Identify which cell holds the provided text, then report its (X, Y) central coordinate. 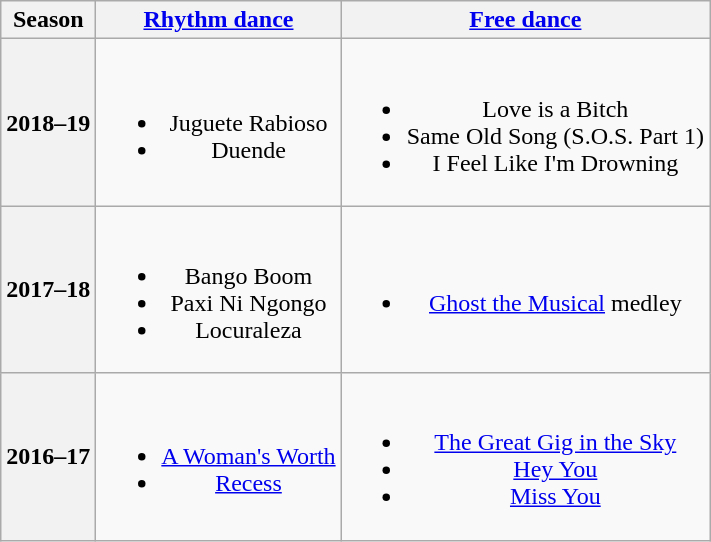
The Great Gig in the Sky Hey You Miss You (525, 456)
Ghost the Musical medley (525, 290)
Juguete Rabioso Duende (218, 122)
2018–19 (48, 122)
2016–17 (48, 456)
Season (48, 20)
A Woman's Worth Recess (218, 456)
Free dance (525, 20)
2017–18 (48, 290)
Rhythm dance (218, 20)
Love is a BitchSame Old Song (S.O.S. Part 1)I Feel Like I'm Drowning (525, 122)
Bango Boom Paxi Ni Ngongo Locuraleza (218, 290)
